Determine the [X, Y] coordinate at the center of the cell enclosing the given text.  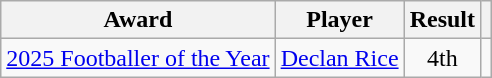
Player [340, 20]
Declan Rice [340, 58]
2025 Footballer of the Year [138, 58]
Award [138, 20]
4th [442, 58]
Result [442, 20]
